Search for the cell housing the specified text and yield its (x, y) center coordinate. 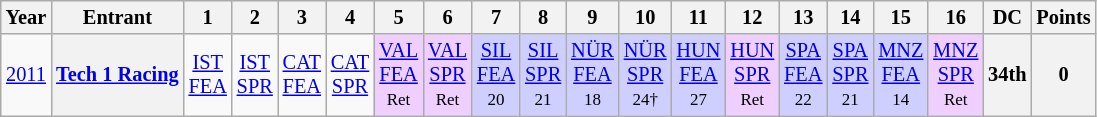
12 (752, 17)
Points (1063, 17)
0 (1063, 75)
2 (255, 17)
8 (543, 17)
2011 (26, 75)
9 (592, 17)
15 (900, 17)
HUNSPRRet (752, 75)
Year (26, 17)
11 (699, 17)
CATFEA (302, 75)
16 (956, 17)
VALFEARet (398, 75)
DC (1007, 17)
7 (496, 17)
10 (646, 17)
HUNFEA27 (699, 75)
SPAFEA22 (803, 75)
VALSPRRet (448, 75)
5 (398, 17)
3 (302, 17)
ISTFEA (208, 75)
SILSPR21 (543, 75)
ISTSPR (255, 75)
Tech 1 Racing (117, 75)
NÜRFEA18 (592, 75)
6 (448, 17)
MNZFEA14 (900, 75)
CATSPR (350, 75)
SPASPR21 (850, 75)
1 (208, 17)
NÜRSPR24† (646, 75)
14 (850, 17)
Entrant (117, 17)
13 (803, 17)
4 (350, 17)
MNZSPRRet (956, 75)
34th (1007, 75)
SILFEA20 (496, 75)
